Capture the cell that displays the provided text and extract its (X, Y) central coordinate. 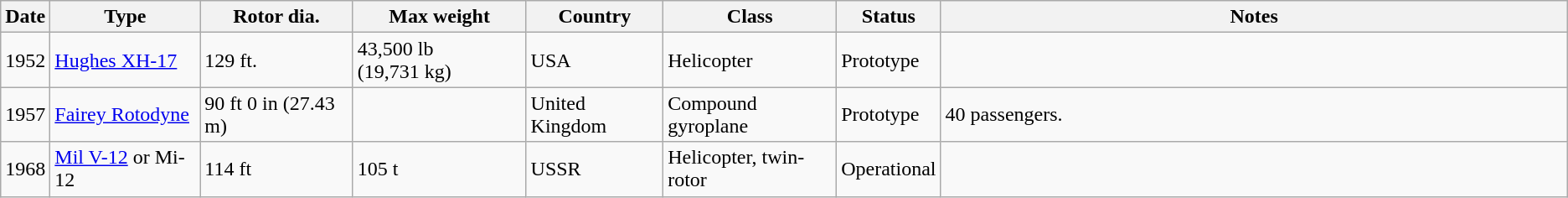
1952 (25, 60)
Country (595, 17)
USA (595, 60)
Hughes XH-17 (126, 60)
1968 (25, 169)
Date (25, 17)
United Kingdom (595, 114)
Notes (1254, 17)
USSR (595, 169)
Status (889, 17)
90 ft 0 in (27.43 m) (276, 114)
Max weight (439, 17)
Type (126, 17)
Rotor dia. (276, 17)
Mil V-12 or Mi-12 (126, 169)
40 passengers. (1254, 114)
Fairey Rotodyne (126, 114)
Compound gyroplane (750, 114)
Helicopter (750, 60)
129 ft. (276, 60)
Class (750, 17)
43,500 lb (19,731 kg) (439, 60)
Helicopter, twin-rotor (750, 169)
105 t (439, 169)
114 ft (276, 169)
1957 (25, 114)
Operational (889, 169)
